Determine the (x, y) coordinate at the center of the cell enclosing the given text.  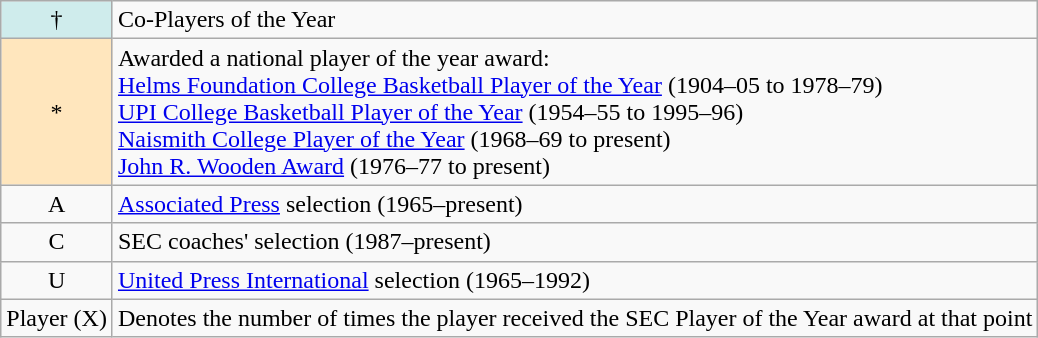
SEC coaches' selection (1987–present) (574, 242)
Denotes the number of times the player received the SEC Player of the Year award at that point (574, 318)
Co-Players of the Year (574, 20)
A (57, 204)
* (57, 112)
Player (X) (57, 318)
U (57, 280)
† (57, 20)
Associated Press selection (1965–present) (574, 204)
United Press International selection (1965–1992) (574, 280)
C (57, 242)
